Provide the [X, Y] coordinate of the cell's center where the given text is located.  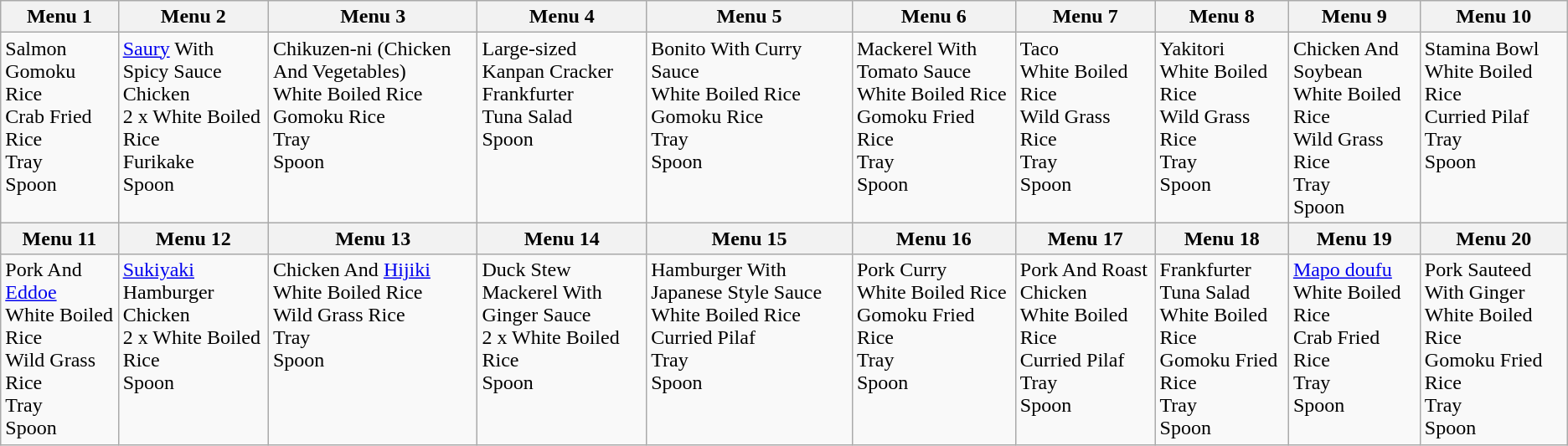
Sukiyaki HamburgerChicken2 x White Boiled RiceSpoon [193, 350]
Menu 16 [933, 238]
Menu 9 [1354, 17]
Stamina BowlWhite Boiled RiceCurried PilafTraySpoon [1493, 127]
Hamburger With Japanese Style SauceWhite Boiled RiceCurried PilafTraySpoon [750, 350]
Menu 6 [933, 17]
Large-sized Kanpan CrackerFrankfurterTuna SaladSpoon [562, 127]
Menu 1 [59, 17]
Menu 3 [373, 17]
Menu 10 [1493, 17]
Menu 2 [193, 17]
Menu 20 [1493, 238]
Menu 4 [562, 17]
Menu 8 [1221, 17]
Menu 18 [1221, 238]
Menu 15 [750, 238]
Chicken And HijikiWhite Boiled RiceWild Grass RiceTraySpoon [373, 350]
Menu 19 [1354, 238]
Menu 13 [373, 238]
Menu 17 [1086, 238]
Saury With Spicy SauceChicken2 x White Boiled RiceFurikakeSpoon [193, 127]
TacoWhite Boiled RiceWild Grass RiceTraySpoon [1086, 127]
FrankfurterTuna SaladWhite Boiled RiceGomoku Fried RiceTraySpoon [1221, 350]
Menu 7 [1086, 17]
Pork Sauteed With GingerWhite Boiled RiceGomoku Fried RiceTraySpoon [1493, 350]
Chikuzen-ni (Chicken And Vegetables)White Boiled RiceGomoku RiceTraySpoon [373, 127]
YakitoriWhite Boiled RiceWild Grass RiceTraySpoon [1221, 127]
Pork And EddoeWhite Boiled RiceWild Grass RiceTraySpoon [59, 350]
Mackerel With Tomato SauceWhite Boiled RiceGomoku Fried RiceTraySpoon [933, 127]
Pork And Roast ChickenWhite Boiled RiceCurried PilafTraySpoon [1086, 350]
SalmonGomoku RiceCrab Fried RiceTraySpoon [59, 127]
Menu 12 [193, 238]
Menu 5 [750, 17]
Duck StewMackerel With Ginger Sauce2 x White Boiled RiceSpoon [562, 350]
Menu 14 [562, 238]
Mapo doufuWhite Boiled RiceCrab Fried RiceTraySpoon [1354, 350]
Chicken And SoybeanWhite Boiled RiceWild Grass RiceTraySpoon [1354, 127]
Menu 11 [59, 238]
Bonito With Curry SauceWhite Boiled RiceGomoku RiceTraySpoon [750, 127]
Pork CurryWhite Boiled RiceGomoku Fried RiceTraySpoon [933, 350]
